For the text-containing cell, return its midpoint in [x, y] coordinate format. 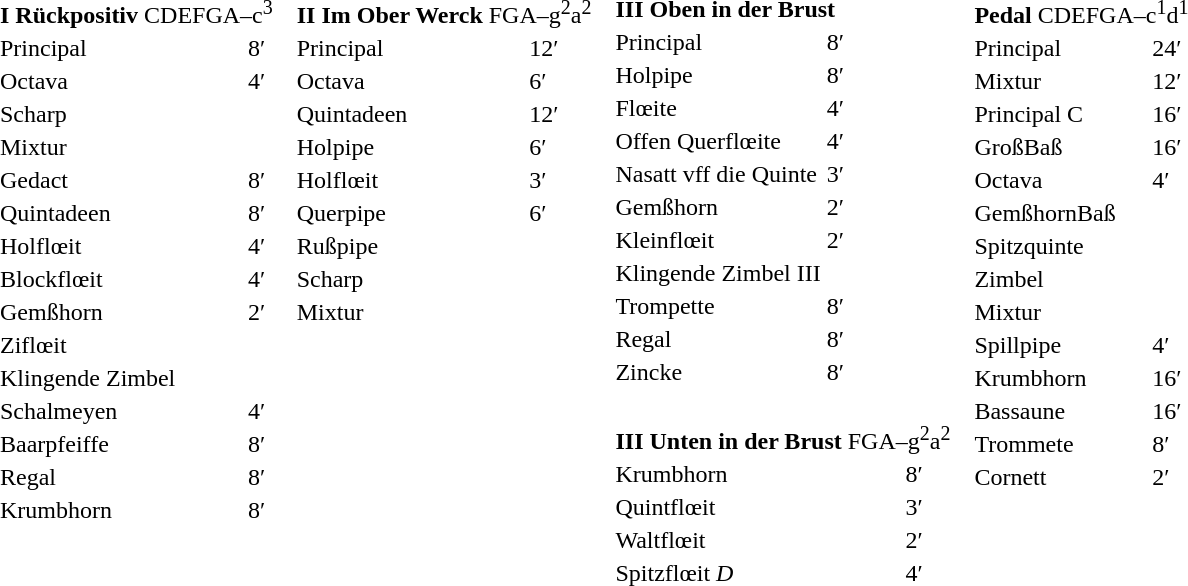
Offen Querflœite [718, 141]
Trommete [1060, 445]
GemßhornBaß [1060, 214]
Principal C [1060, 115]
Gemßhorn [718, 207]
Quintadeen [410, 115]
Querpipe [410, 214]
GroßBaß [1060, 148]
Cornett [1060, 478]
Klingende Zimbel III [718, 273]
Trompette [718, 307]
Waltflœit [758, 541]
Quintflœit [758, 508]
Zimbel [1060, 280]
Flœite [718, 109]
Nasatt vff die Quinte [718, 175]
Bassaune [1060, 412]
Kleinflœit [718, 241]
Scharp [410, 280]
Holflœit [410, 181]
Rußpipe [410, 247]
III Unten in der Brust FGA–g2a2 [783, 438]
Regal [718, 339]
Spitzquinte [1060, 247]
Zincke [718, 373]
Spillpipe [1060, 346]
